Return [X, Y] of the center of cell containing provided text 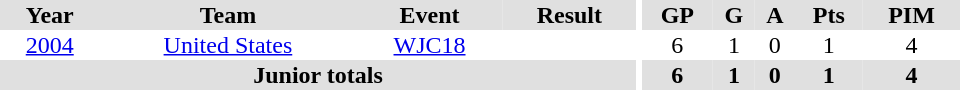
2004 [50, 45]
GP [678, 15]
United States [228, 45]
Team [228, 15]
PIM [912, 15]
A [775, 15]
Event [429, 15]
Year [50, 15]
Junior totals [318, 75]
G [734, 15]
Result [570, 15]
Pts [829, 15]
WJC18 [429, 45]
